Extract the (x, y) coordinate from the center of the cell holding the provided text.  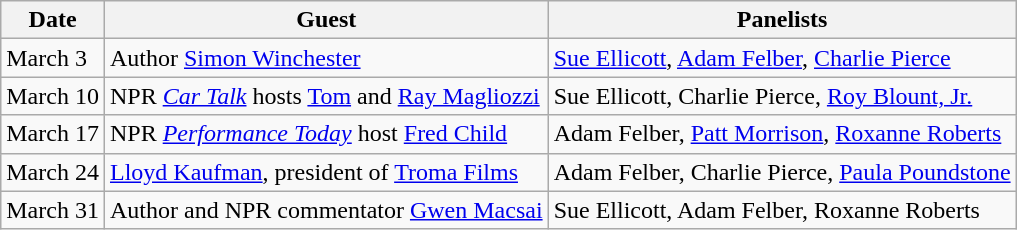
Author and NPR commentator Gwen Macsai (326, 210)
March 24 (53, 172)
Guest (326, 20)
Panelists (782, 20)
March 31 (53, 210)
March 3 (53, 58)
Adam Felber, Patt Morrison, Roxanne Roberts (782, 134)
Date (53, 20)
March 17 (53, 134)
Sue Ellicott, Adam Felber, Charlie Pierce (782, 58)
Author Simon Winchester (326, 58)
Sue Ellicott, Adam Felber, Roxanne Roberts (782, 210)
Sue Ellicott, Charlie Pierce, Roy Blount, Jr. (782, 96)
Adam Felber, Charlie Pierce, Paula Poundstone (782, 172)
March 10 (53, 96)
NPR Performance Today host Fred Child (326, 134)
Lloyd Kaufman, president of Troma Films (326, 172)
NPR Car Talk hosts Tom and Ray Magliozzi (326, 96)
